Return (X, Y) of the center of cell containing provided text 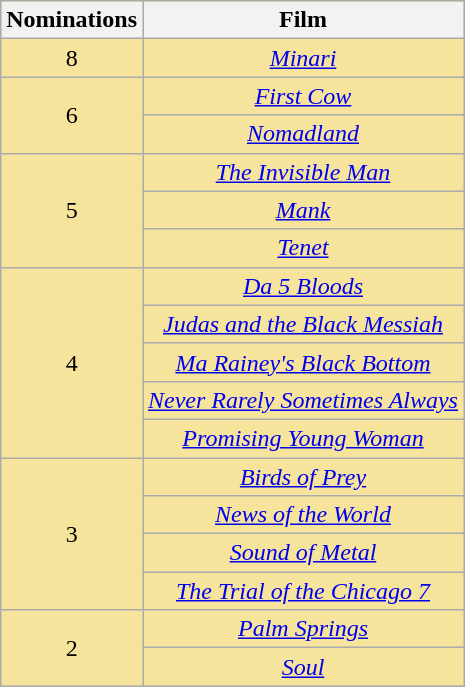
Nominations (72, 20)
News of the World (302, 515)
8 (72, 58)
3 (72, 534)
Minari (302, 58)
The Invisible Man (302, 172)
Mank (302, 210)
Judas and the Black Messiah (302, 324)
Film (302, 20)
2 (72, 648)
6 (72, 115)
5 (72, 210)
The Trial of the Chicago 7 (302, 591)
Nomadland (302, 134)
Birds of Prey (302, 477)
Tenet (302, 248)
Never Rarely Sometimes Always (302, 400)
Palm Springs (302, 629)
Soul (302, 667)
Da 5 Bloods (302, 286)
4 (72, 362)
Sound of Metal (302, 553)
Ma Rainey's Black Bottom (302, 362)
Promising Young Woman (302, 438)
First Cow (302, 96)
